From the cell containing the given text, extract its center point as (x, y) coordinate. 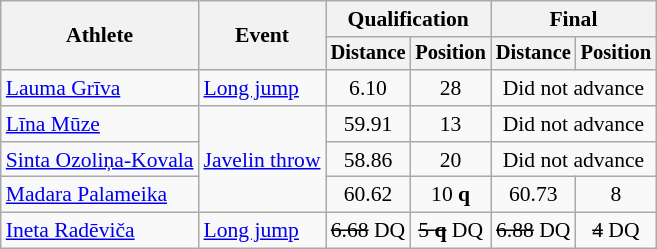
20 (450, 160)
Ineta Radēviča (100, 231)
Madara Palameika (100, 195)
60.62 (368, 195)
58.86 (368, 160)
6.88 DQ (534, 231)
Javelin throw (262, 160)
Event (262, 36)
60.73 (534, 195)
4 DQ (616, 231)
6.10 (368, 88)
Athlete (100, 36)
5 q DQ (450, 231)
Qualification (408, 19)
10 q (450, 195)
Final (574, 19)
8 (616, 195)
59.91 (368, 124)
6.68 DQ (368, 231)
Lauma Grīva (100, 88)
28 (450, 88)
13 (450, 124)
Sinta Ozoliņa-Kovala (100, 160)
Līna Mūze (100, 124)
